Find where the given text appears and provide that cell's center as [X, Y] coordinate. 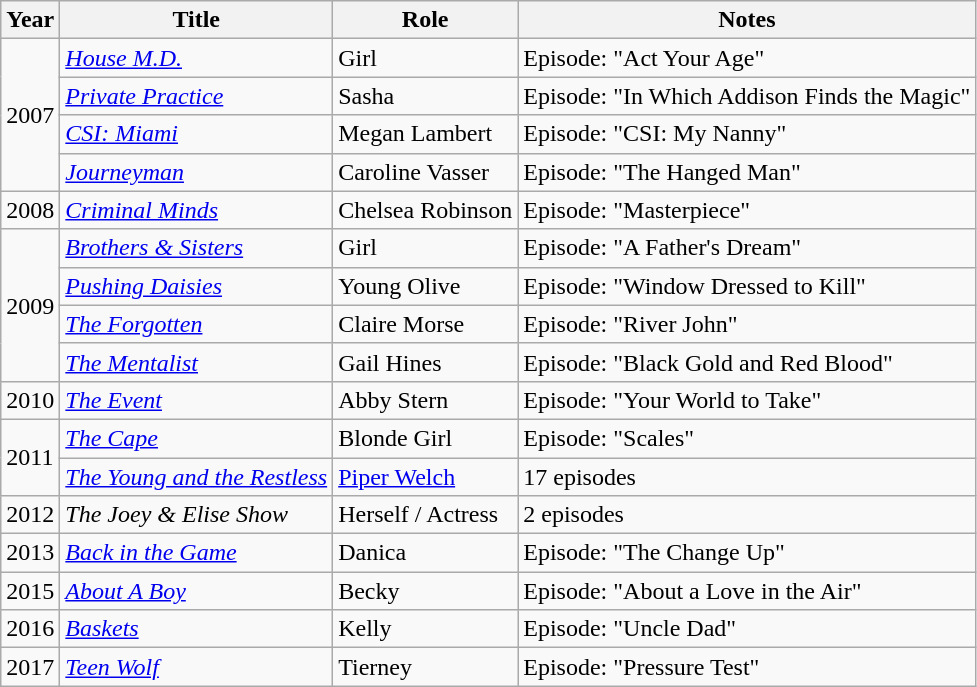
Claire Morse [426, 324]
Kelly [426, 629]
Danica [426, 553]
Episode: "Pressure Test" [747, 667]
Megan Lambert [426, 134]
2017 [30, 667]
Young Olive [426, 286]
Notes [747, 20]
Episode: "Your World to Take" [747, 400]
2016 [30, 629]
17 episodes [747, 477]
Piper Welch [426, 477]
Year [30, 20]
2007 [30, 115]
The Young and the Restless [196, 477]
2015 [30, 591]
Baskets [196, 629]
Private Practice [196, 96]
CSI: Miami [196, 134]
Episode: "About a Love in the Air" [747, 591]
Becky [426, 591]
Role [426, 20]
Pushing Daisies [196, 286]
2013 [30, 553]
Tierney [426, 667]
2 episodes [747, 515]
The Forgotten [196, 324]
Title [196, 20]
Back in the Game [196, 553]
The Joey & Elise Show [196, 515]
Episode: "Uncle Dad" [747, 629]
Caroline Vasser [426, 172]
The Mentalist [196, 362]
2012 [30, 515]
Blonde Girl [426, 438]
Teen Wolf [196, 667]
Brothers & Sisters [196, 248]
Episode: "In Which Addison Finds the Magic" [747, 96]
The Event [196, 400]
Episode: "The Hanged Man" [747, 172]
Episode: "Window Dressed to Kill" [747, 286]
Episode: "Black Gold and Red Blood" [747, 362]
Episode: "A Father's Dream" [747, 248]
2010 [30, 400]
2011 [30, 457]
Chelsea Robinson [426, 210]
Gail Hines [426, 362]
2008 [30, 210]
Abby Stern [426, 400]
Episode: "River John" [747, 324]
Criminal Minds [196, 210]
Episode: "The Change Up" [747, 553]
2009 [30, 305]
Episode: "Masterpiece" [747, 210]
House M.D. [196, 58]
Episode: "Scales" [747, 438]
Journeyman [196, 172]
The Cape [196, 438]
About A Boy [196, 591]
Episode: "CSI: My Nanny" [747, 134]
Herself / Actress [426, 515]
Episode: "Act Your Age" [747, 58]
Sasha [426, 96]
